Identify which cell holds the provided text, then report its (X, Y) central coordinate. 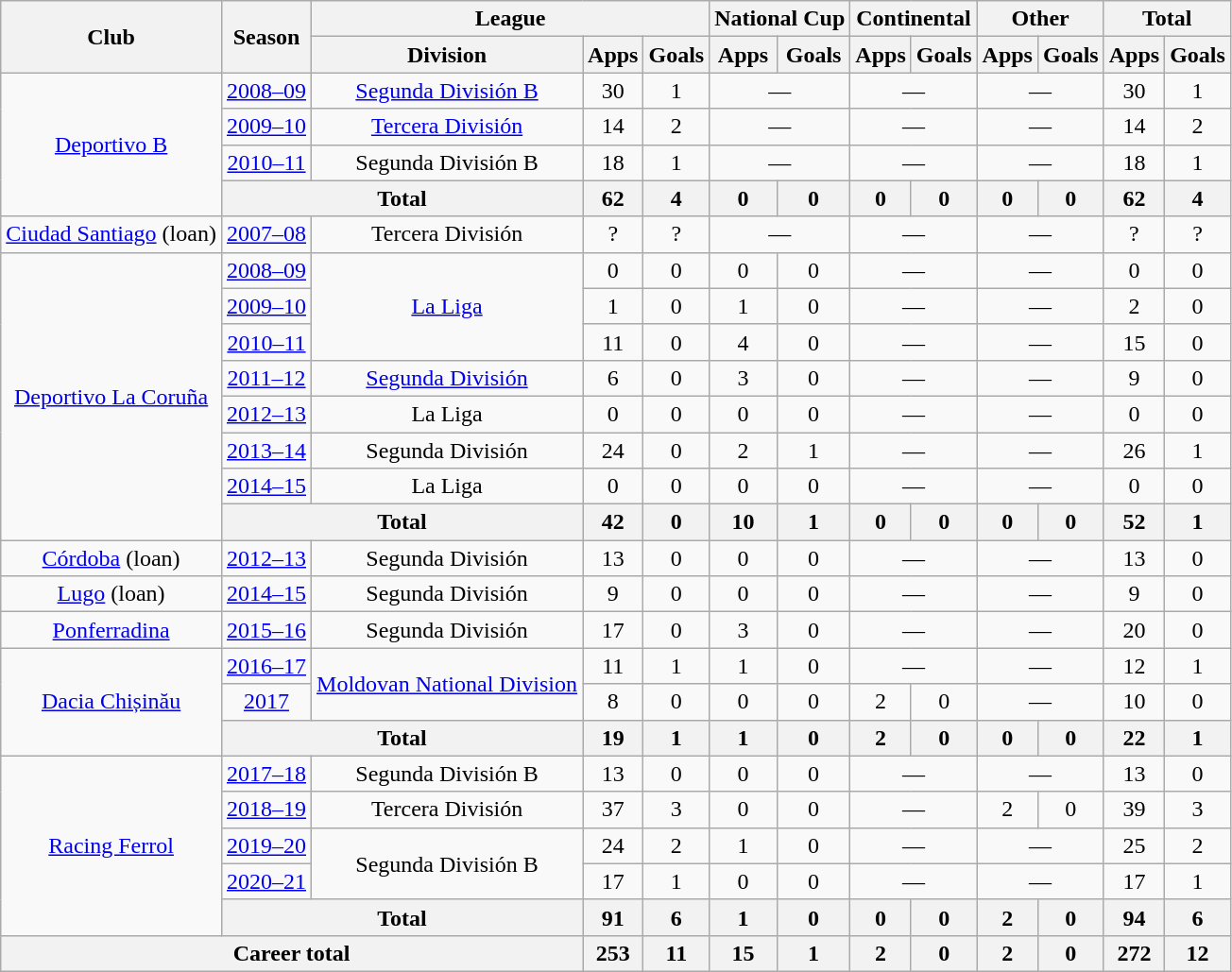
Other (1040, 19)
2016–17 (266, 666)
National Cup (780, 19)
Continental (914, 19)
Lugo (loan) (111, 594)
253 (613, 953)
42 (613, 522)
2019–20 (266, 845)
37 (613, 810)
272 (1134, 953)
Career total (292, 953)
2017–18 (266, 774)
91 (613, 917)
22 (1134, 738)
8 (613, 702)
39 (1134, 810)
2018–19 (266, 810)
26 (1134, 451)
19 (613, 738)
2020–21 (266, 881)
2011–12 (266, 378)
Deportivo La Coruña (111, 396)
2017 (266, 702)
Racing Ferrol (111, 845)
Córdoba (loan) (111, 558)
League (510, 19)
2015–16 (266, 630)
Season (266, 37)
Division (448, 55)
Club (111, 37)
2013–14 (266, 451)
2007–08 (266, 234)
Deportivo B (111, 145)
25 (1134, 845)
Ponferradina (111, 630)
Ciudad Santiago (loan) (111, 234)
Dacia Chișinău (111, 702)
52 (1134, 522)
Moldovan National Division (448, 684)
94 (1134, 917)
20 (1134, 630)
